Determine the [x, y] coordinate at the center of the cell enclosing the given text.  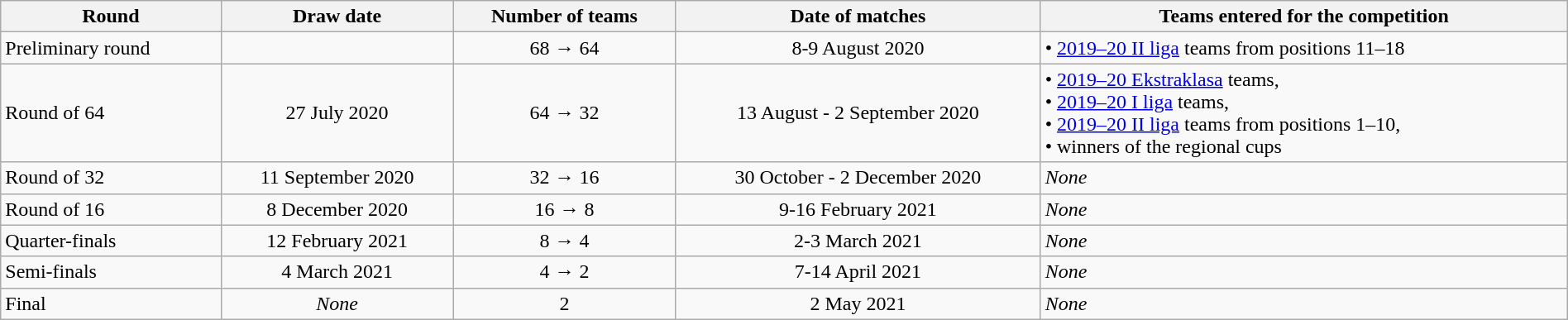
Round of 64 [111, 112]
64 → 32 [564, 112]
4 March 2021 [337, 272]
13 August - 2 September 2020 [858, 112]
2 [564, 303]
Final [111, 303]
16 → 8 [564, 209]
Round of 32 [111, 178]
8 → 4 [564, 241]
Preliminary round [111, 48]
Date of matches [858, 17]
Number of teams [564, 17]
30 October - 2 December 2020 [858, 178]
4 → 2 [564, 272]
2 May 2021 [858, 303]
2-3 March 2021 [858, 241]
9-16 February 2021 [858, 209]
27 July 2020 [337, 112]
• 2019–20 II liga teams from positions 11–18 [1303, 48]
8 December 2020 [337, 209]
Quarter-finals [111, 241]
Round of 16 [111, 209]
Draw date [337, 17]
32 → 16 [564, 178]
Round [111, 17]
8-9 August 2020 [858, 48]
68 → 64 [564, 48]
11 September 2020 [337, 178]
• 2019–20 Ekstraklasa teams,• 2019–20 I liga teams,• 2019–20 II liga teams from positions 1–10,• winners of the regional cups [1303, 112]
12 February 2021 [337, 241]
Semi-finals [111, 272]
7-14 April 2021 [858, 272]
Teams entered for the competition [1303, 17]
